Search for the cell housing the specified text and yield its [X, Y] center coordinate. 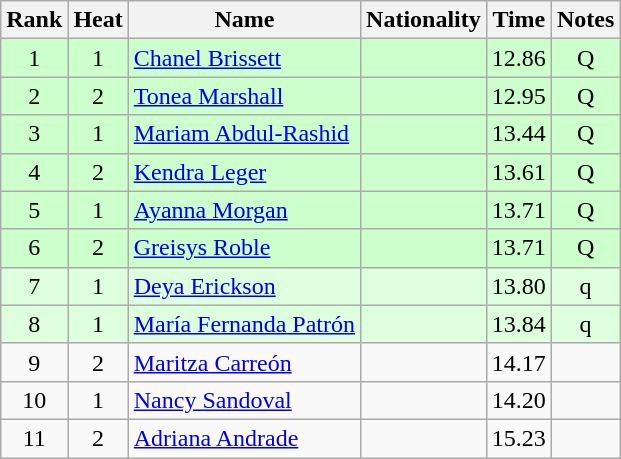
14.20 [518, 400]
Rank [34, 20]
3 [34, 134]
10 [34, 400]
Mariam Abdul-Rashid [244, 134]
14.17 [518, 362]
Adriana Andrade [244, 438]
María Fernanda Patrón [244, 324]
Greisys Roble [244, 248]
Kendra Leger [244, 172]
13.84 [518, 324]
8 [34, 324]
Time [518, 20]
Chanel Brissett [244, 58]
5 [34, 210]
13.80 [518, 286]
Ayanna Morgan [244, 210]
9 [34, 362]
Notes [585, 20]
Nancy Sandoval [244, 400]
12.86 [518, 58]
Heat [98, 20]
Name [244, 20]
Tonea Marshall [244, 96]
11 [34, 438]
15.23 [518, 438]
Maritza Carreón [244, 362]
12.95 [518, 96]
6 [34, 248]
13.61 [518, 172]
13.44 [518, 134]
7 [34, 286]
Deya Erickson [244, 286]
4 [34, 172]
Nationality [424, 20]
